Find where the given text appears and provide that cell's center as (x, y) coordinate. 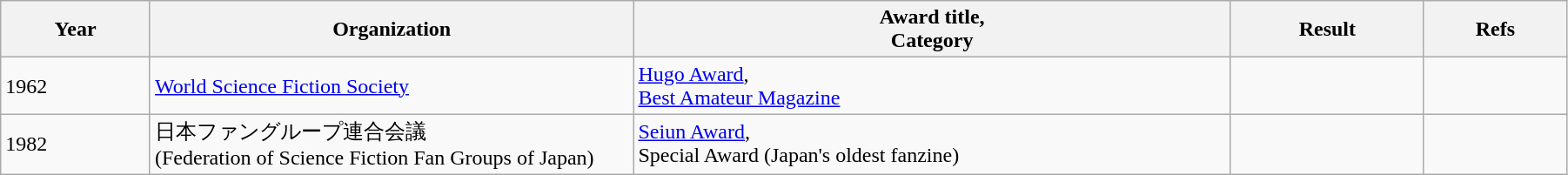
Year (76, 30)
Hugo Award,Best Amateur Magazine (932, 85)
World Science Fiction Society (392, 85)
日本ファングループ連合会議(Federation of Science Fiction Fan Groups of Japan) (392, 145)
1982 (76, 145)
Result (1327, 30)
1962 (76, 85)
Refs (1495, 30)
Award title,Category (932, 30)
Seiun Award,Special Award (Japan's oldest fanzine) (932, 145)
Organization (392, 30)
